From the cell containing the given text, extract its center point as [x, y] coordinate. 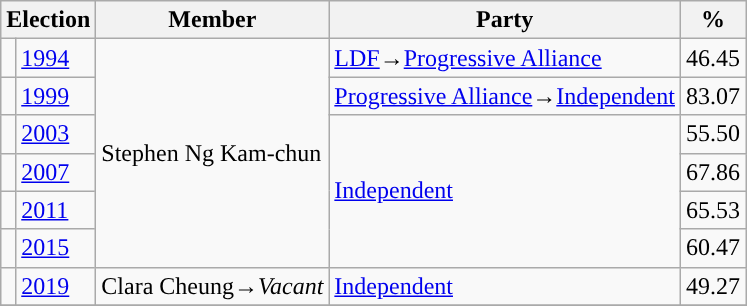
2007 [56, 172]
Stephen Ng Kam-chun [212, 153]
46.45 [712, 58]
65.53 [712, 210]
2003 [56, 134]
2019 [56, 286]
% [712, 20]
Election [48, 20]
83.07 [712, 96]
1999 [56, 96]
67.86 [712, 172]
1994 [56, 58]
2015 [56, 248]
LDF→Progressive Alliance [505, 58]
49.27 [712, 286]
55.50 [712, 134]
Party [505, 20]
60.47 [712, 248]
Clara Cheung→Vacant [212, 286]
2011 [56, 210]
Member [212, 20]
Progressive Alliance→Independent [505, 96]
